Extract the [X, Y] coordinate from the center of the cell holding the provided text.  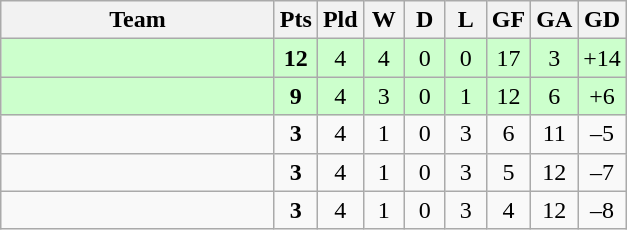
–5 [602, 134]
Team [138, 20]
Pld [340, 20]
5 [508, 172]
W [384, 20]
Pts [296, 20]
GD [602, 20]
–7 [602, 172]
D [424, 20]
GA [554, 20]
11 [554, 134]
+14 [602, 58]
GF [508, 20]
L [466, 20]
9 [296, 96]
+6 [602, 96]
–8 [602, 210]
17 [508, 58]
